From the cell containing the given text, extract its center point as (x, y) coordinate. 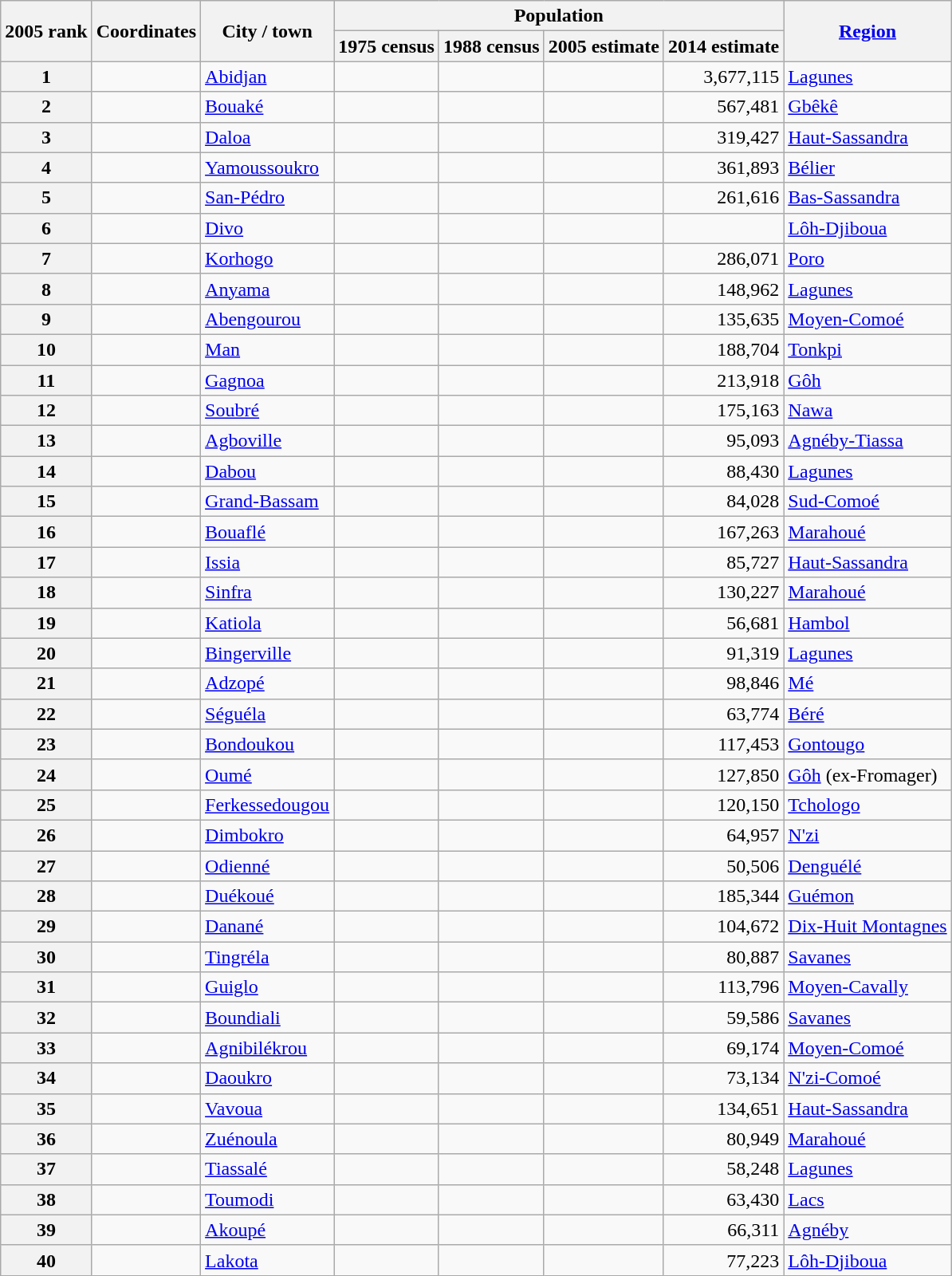
10 (46, 349)
Nawa (867, 411)
Gôh (867, 380)
14 (46, 471)
Ferkessedougou (268, 805)
N'zi (867, 835)
361,893 (723, 167)
40 (46, 1260)
6 (46, 228)
63,430 (723, 1199)
91,319 (723, 653)
Divo (268, 228)
18 (46, 593)
Issia (268, 562)
Abengourou (268, 319)
25 (46, 805)
Bingerville (268, 653)
San-Pédro (268, 198)
City / town (268, 31)
167,263 (723, 532)
Man (268, 349)
Sud-Comoé (867, 502)
Bouaflé (268, 532)
Oumé (268, 774)
Poro (867, 258)
7 (46, 258)
Gontougo (867, 744)
16 (46, 532)
84,028 (723, 502)
N'zi-Comoé (867, 1078)
Hambol (867, 623)
319,427 (723, 137)
175,163 (723, 411)
120,150 (723, 805)
1988 census (491, 46)
Agboville (268, 441)
Gagnoa (268, 380)
66,311 (723, 1230)
85,727 (723, 562)
50,506 (723, 865)
213,918 (723, 380)
Bondoukou (268, 744)
185,344 (723, 896)
Toumodi (268, 1199)
36 (46, 1139)
Bouaké (268, 107)
188,704 (723, 349)
Zuénoula (268, 1139)
20 (46, 653)
Moyen-Cavally (867, 987)
135,635 (723, 319)
28 (46, 896)
2014 estimate (723, 46)
148,962 (723, 289)
Gbêkê (867, 107)
3 (46, 137)
2005 estimate (604, 46)
Guémon (867, 896)
Bélier (867, 167)
Danané (268, 927)
Soubré (268, 411)
3,677,115 (723, 77)
5 (46, 198)
23 (46, 744)
9 (46, 319)
Agnibilékrou (268, 1048)
80,887 (723, 957)
59,586 (723, 1018)
27 (46, 865)
15 (46, 502)
Odienné (268, 865)
32 (46, 1018)
1975 census (387, 46)
11 (46, 380)
13 (46, 441)
Adzopé (268, 683)
21 (46, 683)
Dix-Huit Montagnes (867, 927)
Daoukro (268, 1078)
69,174 (723, 1048)
Anyama (268, 289)
63,774 (723, 714)
Dimbokro (268, 835)
31 (46, 987)
104,672 (723, 927)
567,481 (723, 107)
Grand-Bassam (268, 502)
Duékoué (268, 896)
98,846 (723, 683)
80,949 (723, 1139)
113,796 (723, 987)
Denguélé (867, 865)
Korhogo (268, 258)
Séguéla (268, 714)
Population (559, 16)
19 (46, 623)
Béré (867, 714)
Vavoua (268, 1109)
Abidjan (268, 77)
33 (46, 1048)
24 (46, 774)
34 (46, 1078)
58,248 (723, 1169)
73,134 (723, 1078)
38 (46, 1199)
22 (46, 714)
Daloa (268, 137)
12 (46, 411)
Sinfra (268, 593)
17 (46, 562)
2 (46, 107)
2005 rank (46, 31)
Tonkpi (867, 349)
Boundiali (268, 1018)
Tiassalé (268, 1169)
39 (46, 1230)
Agnéby-Tiassa (867, 441)
Mé (867, 683)
130,227 (723, 593)
261,616 (723, 198)
Dabou (268, 471)
127,850 (723, 774)
4 (46, 167)
Lakota (268, 1260)
Akoupé (268, 1230)
Tchologo (867, 805)
Yamoussoukro (268, 167)
77,223 (723, 1260)
286,071 (723, 258)
26 (46, 835)
Katiola (268, 623)
8 (46, 289)
88,430 (723, 471)
37 (46, 1169)
117,453 (723, 744)
134,651 (723, 1109)
30 (46, 957)
29 (46, 927)
95,093 (723, 441)
Agnéby (867, 1230)
1 (46, 77)
Guiglo (268, 987)
Tingréla (268, 957)
Bas-Sassandra (867, 198)
64,957 (723, 835)
Gôh (ex-Fromager) (867, 774)
56,681 (723, 623)
Lacs (867, 1199)
35 (46, 1109)
Region (867, 31)
Coordinates (146, 31)
